Search for the cell housing the specified text and yield its [X, Y] center coordinate. 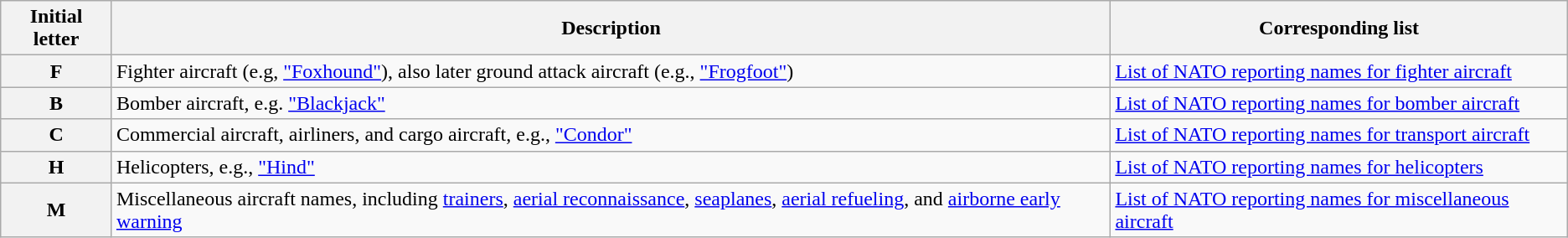
Miscellaneous aircraft names, including trainers, aerial reconnaissance, seaplanes, aerial refueling, and airborne early warning [611, 210]
List of NATO reporting names for transport aircraft [1338, 135]
List of NATO reporting names for fighter aircraft [1338, 71]
H [57, 167]
Helicopters, e.g., "Hind" [611, 167]
Corresponding list [1338, 28]
B [57, 103]
Description [611, 28]
C [57, 135]
Commercial aircraft, airliners, and cargo aircraft, e.g., "Condor" [611, 135]
M [57, 210]
List of NATO reporting names for bomber aircraft [1338, 103]
Fighter aircraft (e.g, "Foxhound"), also later ground attack aircraft (e.g., "Frogfoot") [611, 71]
Bomber aircraft, e.g. "Blackjack" [611, 103]
List of NATO reporting names for miscellaneous aircraft [1338, 210]
Initial letter [57, 28]
F [57, 71]
List of NATO reporting names for helicopters [1338, 167]
